Capture the cell that displays the provided text and extract its [x, y] central coordinate. 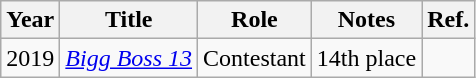
Contestant [255, 58]
Title [129, 20]
Year [30, 20]
2019 [30, 58]
Role [255, 20]
Notes [366, 20]
Ref. [448, 20]
14th place [366, 58]
Bigg Boss 13 [129, 58]
